Locate the cell with the specified text and output its (x, y) center coordinate. 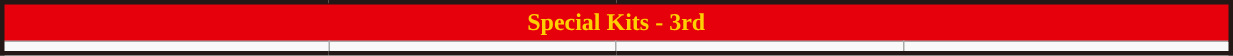
Special Kits - 3rd (616, 22)
